Scan for the cell matching the given text and deliver its [X, Y] coordinate at center. 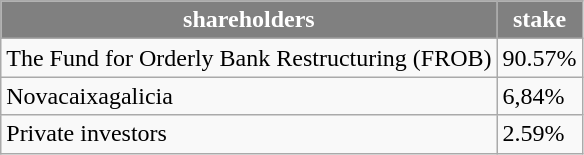
shareholders [249, 20]
stake [540, 20]
2.59% [540, 134]
90.57% [540, 58]
Novacaixagalicia [249, 96]
Private investors [249, 134]
The Fund for Orderly Bank Restructuring (FROB) [249, 58]
6,84% [540, 96]
